From the cell containing the given text, extract its center point as [x, y] coordinate. 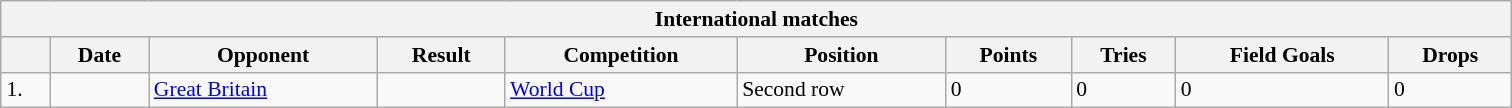
Points [1008, 55]
1. [26, 90]
Drops [1450, 55]
Field Goals [1282, 55]
Opponent [264, 55]
Date [100, 55]
Position [842, 55]
Second row [842, 90]
World Cup [621, 90]
Tries [1124, 55]
International matches [756, 19]
Great Britain [264, 90]
Result [441, 55]
Competition [621, 55]
